Extract the (x, y) coordinate from the center of the cell holding the provided text.  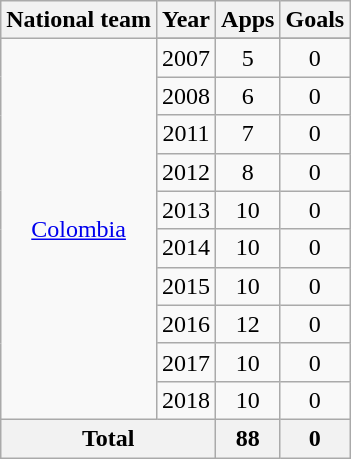
2015 (186, 286)
7 (248, 134)
2007 (186, 58)
Year (186, 20)
2016 (186, 324)
2018 (186, 400)
8 (248, 172)
2013 (186, 210)
2008 (186, 96)
5 (248, 58)
Total (108, 438)
Colombia (79, 230)
12 (248, 324)
Goals (315, 20)
2012 (186, 172)
88 (248, 438)
National team (79, 20)
2014 (186, 248)
2017 (186, 362)
2011 (186, 134)
6 (248, 96)
Apps (248, 20)
